Locate the cell with the specified text and output its [X, Y] center coordinate. 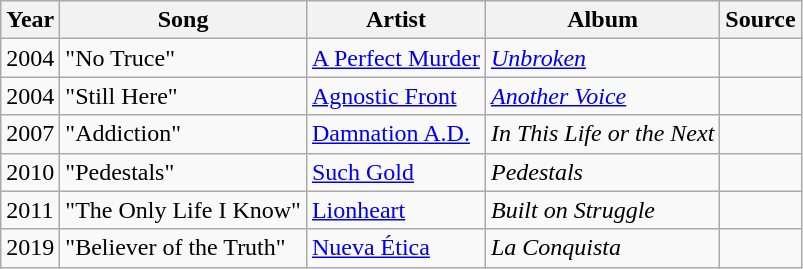
"Still Here" [184, 96]
"Pedestals" [184, 172]
Damnation A.D. [396, 134]
Song [184, 20]
Year [30, 20]
2010 [30, 172]
2011 [30, 210]
In This Life or the Next [602, 134]
2019 [30, 248]
Unbroken [602, 58]
Agnostic Front [396, 96]
"Addiction" [184, 134]
Such Gold [396, 172]
"Believer of the Truth" [184, 248]
Nueva Ética [396, 248]
Lionheart [396, 210]
Artist [396, 20]
Source [760, 20]
Another Voice [602, 96]
A Perfect Murder [396, 58]
2007 [30, 134]
"The Only Life I Know" [184, 210]
La Conquista [602, 248]
Built on Struggle [602, 210]
"No Truce" [184, 58]
Pedestals [602, 172]
Album [602, 20]
